Provide the [x, y] coordinate of the cell's center where the given text is located.  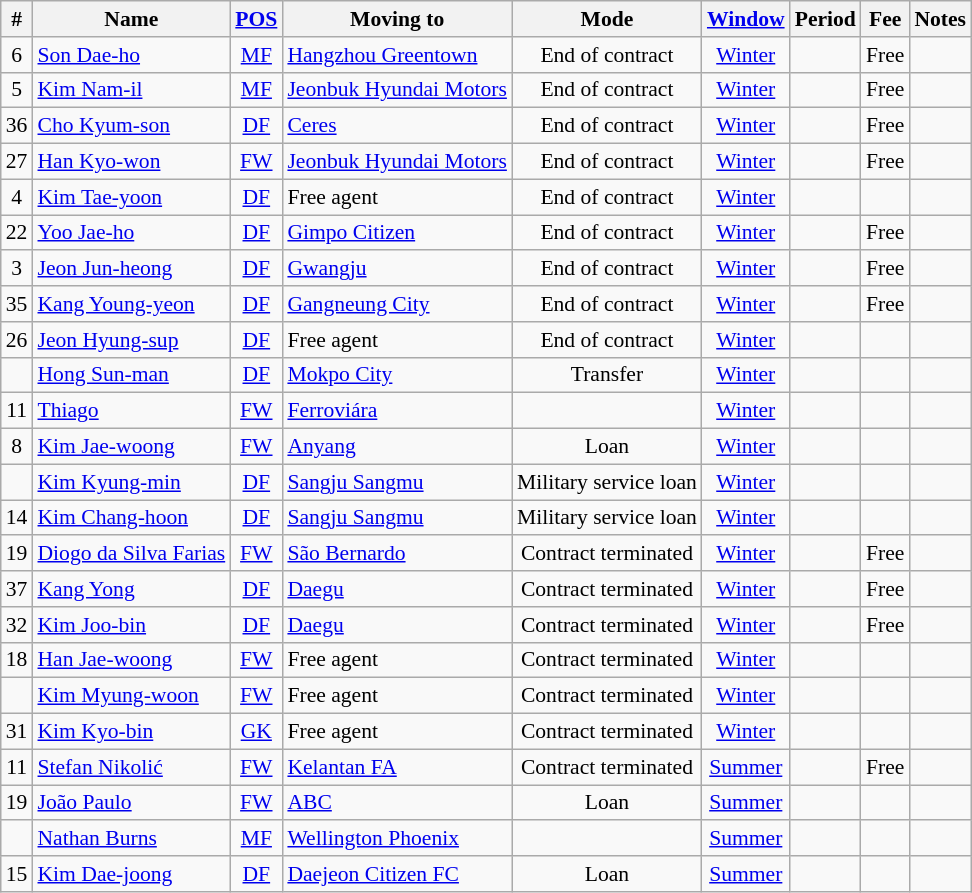
18 [17, 660]
Kim Joo-bin [131, 625]
Kang Yong [131, 589]
Cho Kyum-son [131, 126]
Diogo da Silva Farias [131, 554]
4 [17, 197]
Nathan Burns [131, 839]
Thiago [131, 411]
João Paulo [131, 803]
Son Dae-ho [131, 55]
14 [17, 518]
Kang Young-yeon [131, 304]
Yoo Jae-ho [131, 233]
Kelantan FA [397, 767]
Gangneung City [397, 304]
Kim Kyung-min [131, 482]
POS [256, 19]
5 [17, 90]
Daejeon Citizen FC [397, 874]
Kim Kyo-bin [131, 732]
Hangzhou Greentown [397, 55]
Period [826, 19]
# [17, 19]
Name [131, 19]
3 [17, 269]
Kim Tae-yoon [131, 197]
Kim Chang-hoon [131, 518]
8 [17, 447]
Gimpo Citizen [397, 233]
Window [746, 19]
35 [17, 304]
Gwangju [397, 269]
32 [17, 625]
Moving to [397, 19]
Anyang [397, 447]
Wellington Phoenix [397, 839]
São Bernardo [397, 554]
Notes [940, 19]
Kim Myung-woon [131, 696]
Kim Nam-il [131, 90]
Ceres [397, 126]
22 [17, 233]
Han Jae-woong [131, 660]
31 [17, 732]
Transfer [607, 375]
36 [17, 126]
Han Kyo-won [131, 162]
6 [17, 55]
Ferroviára [397, 411]
27 [17, 162]
Jeon Jun-heong [131, 269]
37 [17, 589]
Mode [607, 19]
Mokpo City [397, 375]
Kim Jae-woong [131, 447]
ABC [397, 803]
Stefan Nikolić [131, 767]
26 [17, 340]
Hong Sun-man [131, 375]
Jeon Hyung-sup [131, 340]
Fee [885, 19]
15 [17, 874]
Kim Dae-joong [131, 874]
GK [256, 732]
